Locate the cell with the specified text and output its (x, y) center coordinate. 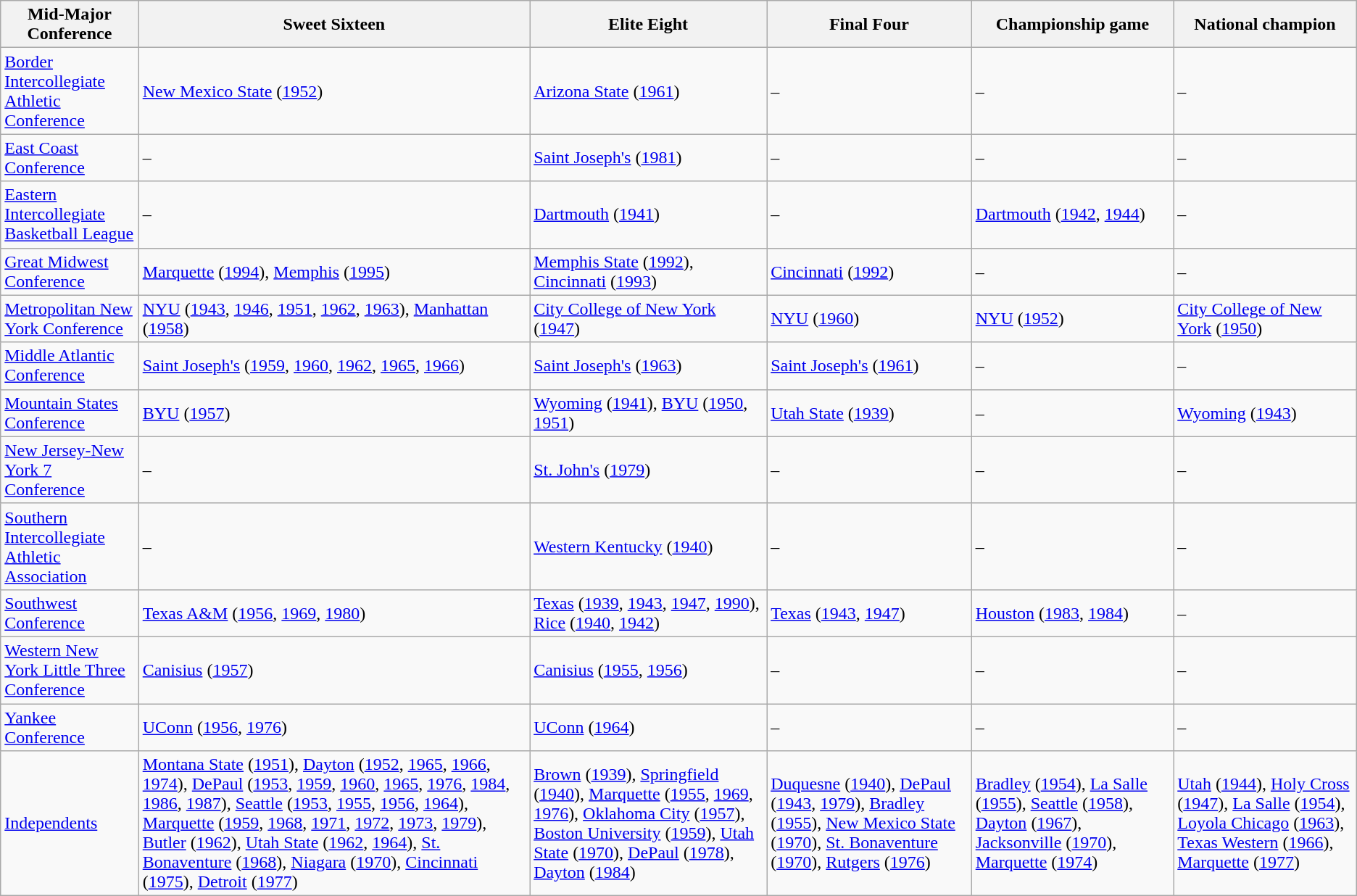
Arizona State (1961) (648, 91)
Mountain States Conference (70, 413)
NYU (1960) (870, 319)
City College of New York (1947) (648, 319)
Wyoming (1943) (1266, 413)
Saint Joseph's (1981) (648, 158)
City College of New York (1950) (1266, 319)
Middle Atlantic Conference (70, 365)
New Mexico State (1952) (333, 91)
Utah State (1939) (870, 413)
Mid-Major Conference (70, 25)
Canisius (1955, 1956) (648, 670)
Independents (70, 824)
NYU (1943, 1946, 1951, 1962, 1963), Manhattan (1958) (333, 319)
Border Intercollegiate Athletic Conference (70, 91)
National champion (1266, 25)
Western New York Little Three Conference (70, 670)
Saint Joseph's (1961) (870, 365)
Sweet Sixteen (333, 25)
UConn (1964) (648, 726)
Bradley (1954), La Salle (1955), Seattle (1958), Dayton (1967), Jacksonville (1970), Marquette (1974) (1073, 824)
Memphis State (1992), Cincinnati (1993) (648, 271)
Cincinnati (1992) (870, 271)
Southwest Conference (70, 613)
Southern Intercollegiate Athletic Association (70, 547)
UConn (1956, 1976) (333, 726)
Championship game (1073, 25)
Final Four (870, 25)
Dartmouth (1942, 1944) (1073, 215)
Marquette (1994), Memphis (1995) (333, 271)
Texas (1939, 1943, 1947, 1990), Rice (1940, 1942) (648, 613)
Duquesne (1940), DePaul (1943, 1979), Bradley (1955), New Mexico State (1970), St. Bonaventure (1970), Rutgers (1976) (870, 824)
Eastern Intercollegiate Basketball League (70, 215)
East Coast Conference (70, 158)
Saint Joseph's (1963) (648, 365)
Metropolitan New York Conference (70, 319)
BYU (1957) (333, 413)
Wyoming (1941), BYU (1950, 1951) (648, 413)
NYU (1952) (1073, 319)
Elite Eight (648, 25)
New Jersey-New York 7 Conference (70, 470)
Utah (1944), Holy Cross (1947), La Salle (1954), Loyola Chicago (1963), Texas Western (1966), Marquette (1977) (1266, 824)
Texas A&M (1956, 1969, 1980) (333, 613)
Great Midwest Conference (70, 271)
Western Kentucky (1940) (648, 547)
Saint Joseph's (1959, 1960, 1962, 1965, 1966) (333, 365)
St. John's (1979) (648, 470)
Houston (1983, 1984) (1073, 613)
Dartmouth (1941) (648, 215)
Canisius (1957) (333, 670)
Texas (1943, 1947) (870, 613)
Yankee Conference (70, 726)
